Provide the (X, Y) coordinate of the cell's center where the given text is located.  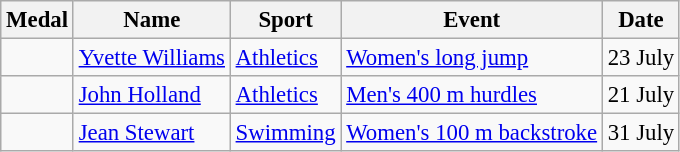
Yvette Williams (152, 58)
Men's 400 m hurdles (472, 95)
Women's 100 m backstroke (472, 133)
23 July (640, 58)
Jean Stewart (152, 133)
Swimming (286, 133)
31 July (640, 133)
Name (152, 20)
Event (472, 20)
John Holland (152, 95)
21 July (640, 95)
Date (640, 20)
Medal (38, 20)
Women's long jump (472, 58)
Sport (286, 20)
